Determine the [X, Y] coordinate at the center of the cell enclosing the given text.  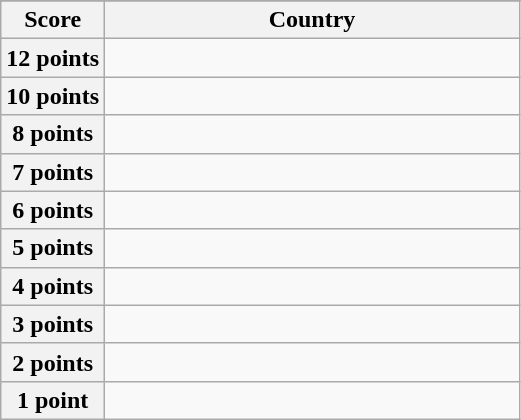
10 points [53, 96]
3 points [53, 324]
Score [53, 20]
1 point [53, 400]
12 points [53, 58]
5 points [53, 248]
6 points [53, 210]
7 points [53, 172]
Country [312, 20]
8 points [53, 134]
4 points [53, 286]
2 points [53, 362]
